Search for the cell housing the specified text and yield its (X, Y) center coordinate. 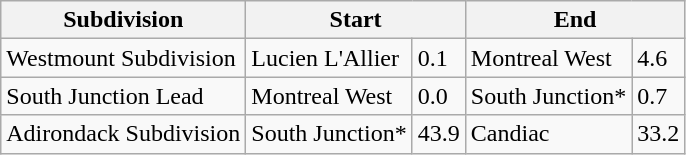
End (574, 20)
Westmount Subdivision (124, 58)
Subdivision (124, 20)
Candiac (548, 134)
0.0 (438, 96)
Lucien L'Allier (329, 58)
33.2 (658, 134)
Start (356, 20)
0.7 (658, 96)
Adirondack Subdivision (124, 134)
0.1 (438, 58)
South Junction Lead (124, 96)
4.6 (658, 58)
43.9 (438, 134)
